Determine the [x, y] coordinate at the center of the cell enclosing the given text.  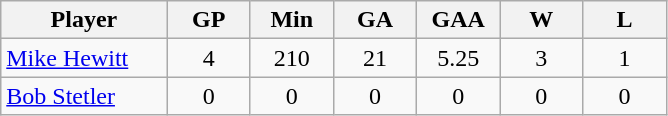
Min [292, 20]
L [624, 20]
GP [208, 20]
1 [624, 58]
W [542, 20]
21 [374, 58]
210 [292, 58]
GAA [458, 20]
Player [84, 20]
Mike Hewitt [84, 58]
4 [208, 58]
GA [374, 20]
5.25 [458, 58]
Bob Stetler [84, 96]
3 [542, 58]
